Search for the cell housing the specified text and yield its [X, Y] center coordinate. 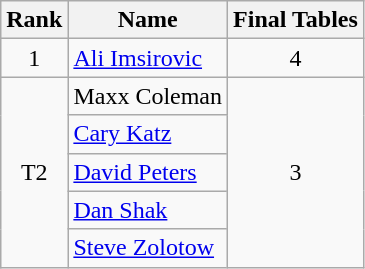
T2 [34, 172]
Dan Shak [148, 210]
3 [296, 172]
Ali Imsirovic [148, 58]
Maxx Coleman [148, 96]
Name [148, 20]
Cary Katz [148, 134]
Steve Zolotow [148, 248]
Final Tables [296, 20]
Rank [34, 20]
1 [34, 58]
David Peters [148, 172]
4 [296, 58]
